For the text-containing cell, return its midpoint in (x, y) coordinate format. 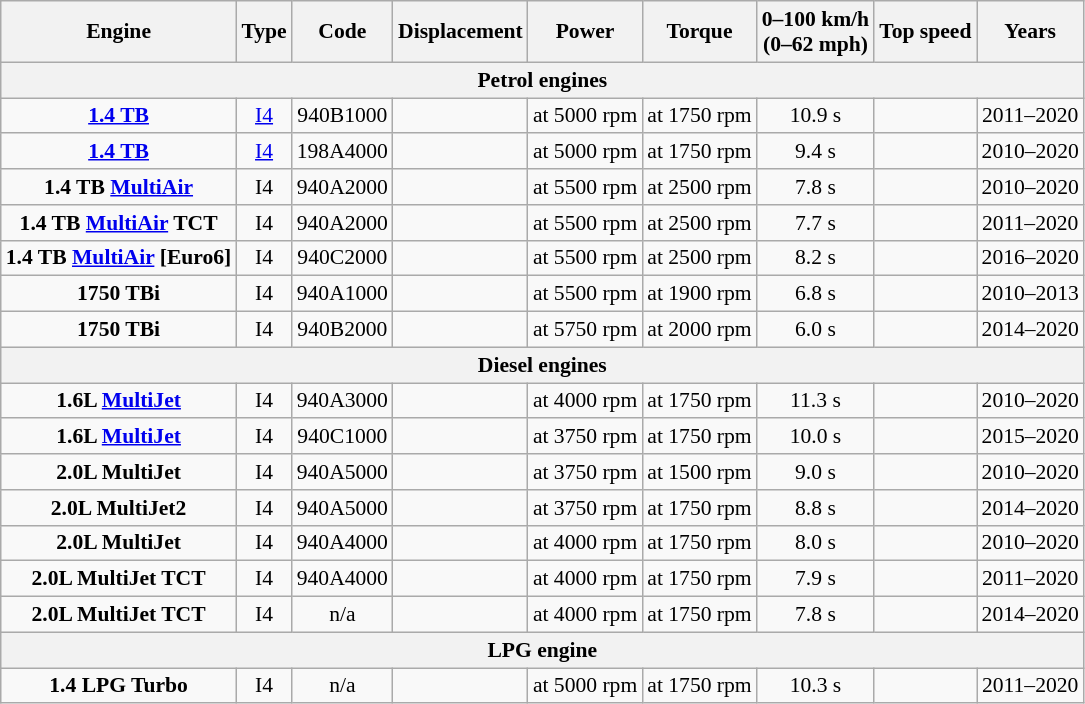
Displacement (460, 32)
8.8 s (816, 508)
1.4 LPG Turbo (119, 686)
9.4 s (816, 152)
at 1500 rpm (699, 472)
7.7 s (816, 223)
2.0L MultiJet2 (119, 508)
LPG engine (542, 650)
940B1000 (342, 116)
9.0 s (816, 472)
Type (264, 32)
10.9 s (816, 116)
8.0 s (816, 543)
Power (585, 32)
1.4 TB MultiAir (119, 187)
1.4 TB MultiAir TCT (119, 223)
at 5750 rpm (585, 330)
Torque (699, 32)
8.2 s (816, 258)
Engine (119, 32)
6.8 s (816, 294)
10.3 s (816, 686)
940B2000 (342, 330)
2010–2013 (1030, 294)
Code (342, 32)
Years (1030, 32)
2016–2020 (1030, 258)
940A3000 (342, 401)
198A4000 (342, 152)
0–100 km/h(0–62 mph) (816, 32)
940A1000 (342, 294)
Petrol engines (542, 80)
7.9 s (816, 579)
940C1000 (342, 437)
Diesel engines (542, 365)
11.3 s (816, 401)
940C2000 (342, 258)
at 2000 rpm (699, 330)
Top speed (925, 32)
1.4 TB MultiAir [Euro6] (119, 258)
at 1900 rpm (699, 294)
10.0 s (816, 437)
2015–2020 (1030, 437)
6.0 s (816, 330)
